Pinpoint the cell where the given text exists, returning its [X, Y] midpoint coordinate. 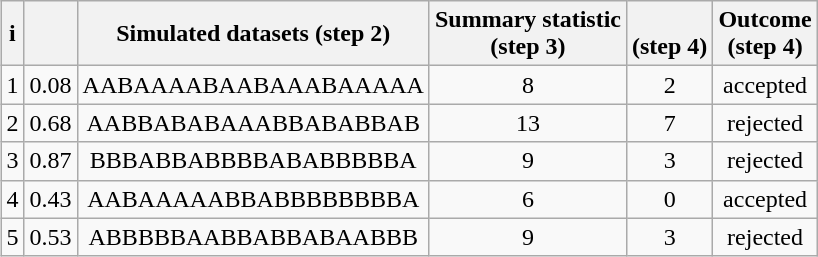
7 [669, 123]
13 [528, 123]
4 [12, 199]
1 [12, 85]
AABBABABAAABBABABBAB [253, 123]
0.08 [50, 85]
8 [528, 85]
0.87 [50, 161]
ABBBBBAABBABBABAABBB [253, 237]
AABAAAAABBABBBBBBBBA [253, 199]
5 [12, 237]
0.53 [50, 237]
6 [528, 199]
i [12, 34]
0.68 [50, 123]
AABAAAABAABAAABAAAAA [253, 85]
Simulated datasets (step 2) [253, 34]
Summary statistic (step 3) [528, 34]
0 [669, 199]
Outcome (step 4) [765, 34]
0.43 [50, 199]
(step 4) [669, 34]
BBBABBABBBBABABBBBBA [253, 161]
